Capture the cell that displays the provided text and extract its (X, Y) central coordinate. 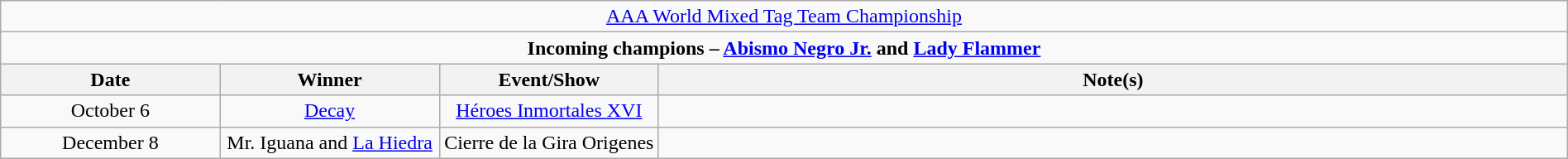
Incoming champions – Abismo Negro Jr. and Lady Flammer (784, 48)
October 6 (111, 111)
December 8 (111, 142)
Date (111, 79)
Héroes Inmortales XVI (549, 111)
Mr. Iguana and La Hiedra (329, 142)
Winner (329, 79)
Cierre de la Gira Origenes (549, 142)
Note(s) (1113, 79)
Decay (329, 111)
AAA World Mixed Tag Team Championship (784, 17)
Event/Show (549, 79)
